Scan for the cell matching the given text and deliver its (x, y) coordinate at center. 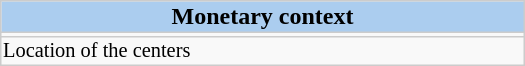
Monetary context (263, 17)
Location of the centers (263, 51)
